Output the (x, y) coordinate of the center of the cell containing the given text.  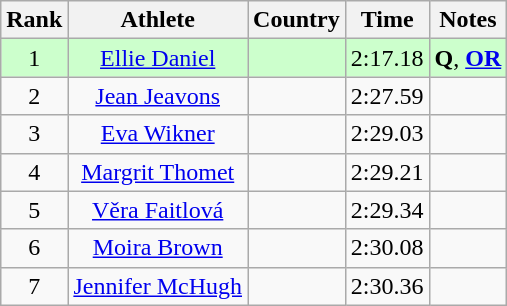
Margrit Thomet (158, 172)
Q, OR (468, 58)
Věra Faitlová (158, 210)
6 (34, 248)
7 (34, 286)
1 (34, 58)
2:17.18 (387, 58)
2:29.21 (387, 172)
2:30.08 (387, 248)
Eva Wikner (158, 134)
3 (34, 134)
2:29.34 (387, 210)
2:30.36 (387, 286)
Jennifer McHugh (158, 286)
2 (34, 96)
Rank (34, 20)
Notes (468, 20)
Country (297, 20)
Ellie Daniel (158, 58)
Moira Brown (158, 248)
4 (34, 172)
2:29.03 (387, 134)
Athlete (158, 20)
5 (34, 210)
2:27.59 (387, 96)
Jean Jeavons (158, 96)
Time (387, 20)
